From the cell containing the given text, extract its center point as (X, Y) coordinate. 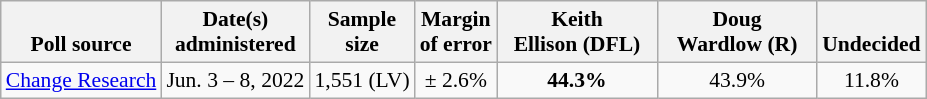
Marginof error (456, 32)
Date(s)administered (235, 32)
Jun. 3 – 8, 2022 (235, 80)
1,551 (LV) (362, 80)
43.9% (737, 80)
Poll source (82, 32)
11.8% (871, 80)
Samplesize (362, 32)
DougWardlow (R) (737, 32)
KeithEllison (DFL) (577, 32)
± 2.6% (456, 80)
Change Research (82, 80)
Undecided (871, 32)
44.3% (577, 80)
